Provide the [X, Y] coordinate of the cell's center where the given text is located.  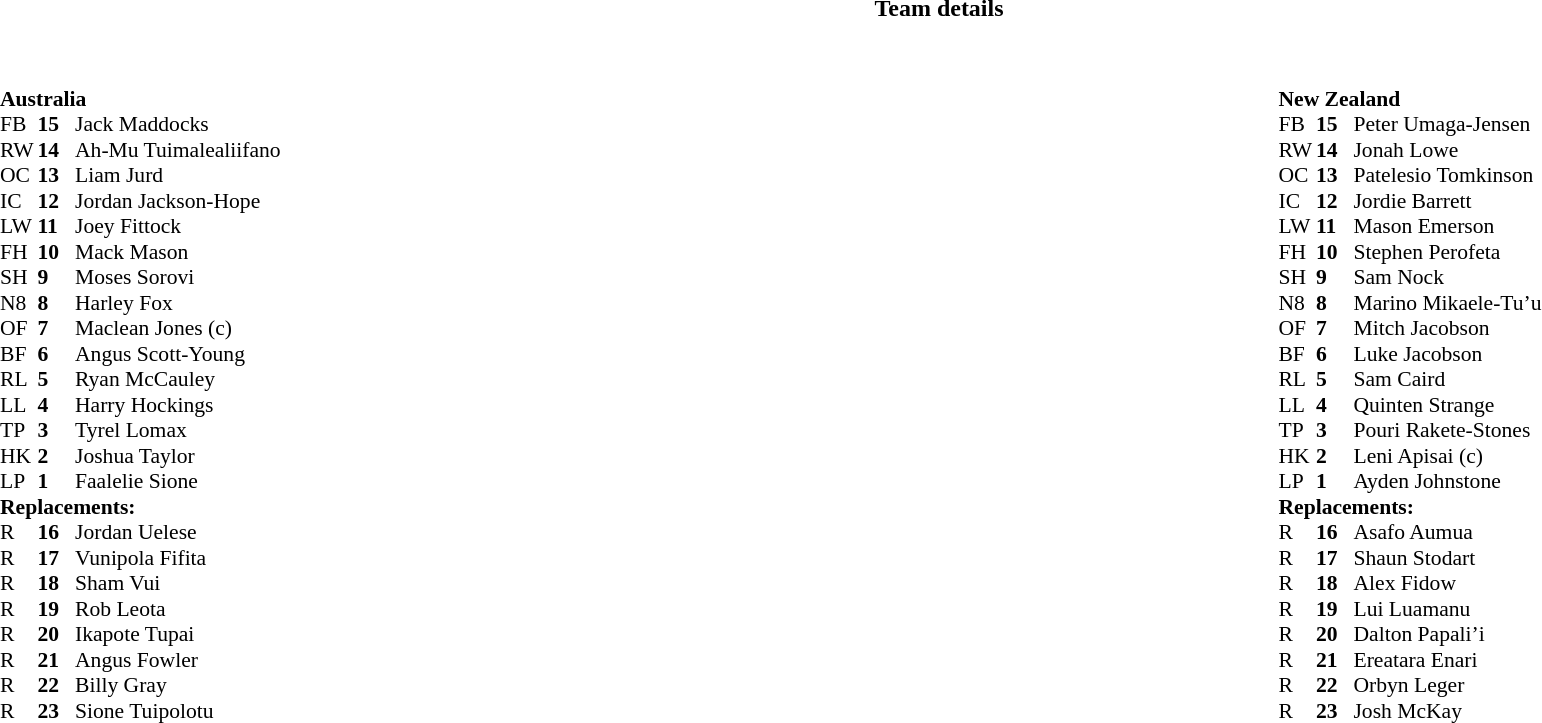
New Zealand [1410, 99]
Sham Vui [178, 583]
Sam Nock [1447, 277]
Asafo Aumua [1447, 533]
Shaun Stodart [1447, 558]
Maclean Jones (c) [178, 329]
Ayden Johnstone [1447, 481]
Jordie Barrett [1447, 201]
Joshua Taylor [178, 456]
Harley Fox [178, 303]
Stephen Perofeta [1447, 252]
Luke Jacobson [1447, 354]
Liam Jurd [178, 175]
Ereatara Enari [1447, 660]
Joey Fittock [178, 227]
Harry Hockings [178, 405]
Jordan Jackson-Hope [178, 201]
Lui Luamanu [1447, 609]
Mack Mason [178, 252]
Ah-Mu Tuimalealiifano [178, 150]
Jack Maddocks [178, 125]
Leni Apisai (c) [1447, 456]
Pouri Rakete-Stones [1447, 431]
Orbyn Leger [1447, 685]
Angus Fowler [178, 660]
Vunipola Fifita [178, 558]
Angus Scott-Young [178, 354]
Patelesio Tomkinson [1447, 175]
Billy Gray [178, 685]
Rob Leota [178, 609]
Quinten Strange [1447, 405]
Alex Fidow [1447, 583]
Peter Umaga-Jensen [1447, 125]
Moses Sorovi [178, 277]
Jonah Lowe [1447, 150]
Mitch Jacobson [1447, 329]
Mason Emerson [1447, 227]
Jordan Uelese [178, 533]
Dalton Papali’i [1447, 635]
Faalelie Sione [178, 481]
Ryan McCauley [178, 379]
Tyrel Lomax [178, 431]
Australia [140, 99]
Marino Mikaele-Tu’u [1447, 303]
Ikapote Tupai [178, 635]
Sam Caird [1447, 379]
